From the cell containing the given text, extract its center point as [X, Y] coordinate. 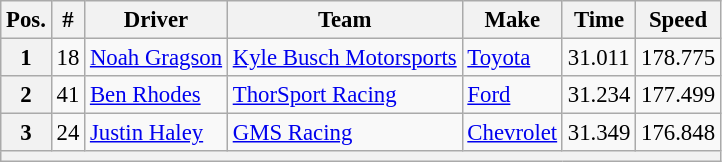
31.349 [598, 133]
Kyle Busch Motorsports [344, 58]
177.499 [678, 95]
Ford [512, 95]
31.011 [598, 58]
3 [26, 133]
2 [26, 95]
Justin Haley [156, 133]
1 [26, 58]
24 [68, 133]
Noah Gragson [156, 58]
Pos. [26, 20]
178.775 [678, 58]
Speed [678, 20]
31.234 [598, 95]
176.848 [678, 133]
18 [68, 58]
Make [512, 20]
Team [344, 20]
Time [598, 20]
Toyota [512, 58]
Driver [156, 20]
ThorSport Racing [344, 95]
41 [68, 95]
GMS Racing [344, 133]
Chevrolet [512, 133]
# [68, 20]
Ben Rhodes [156, 95]
